Find where the given text appears and provide that cell's center as (x, y) coordinate. 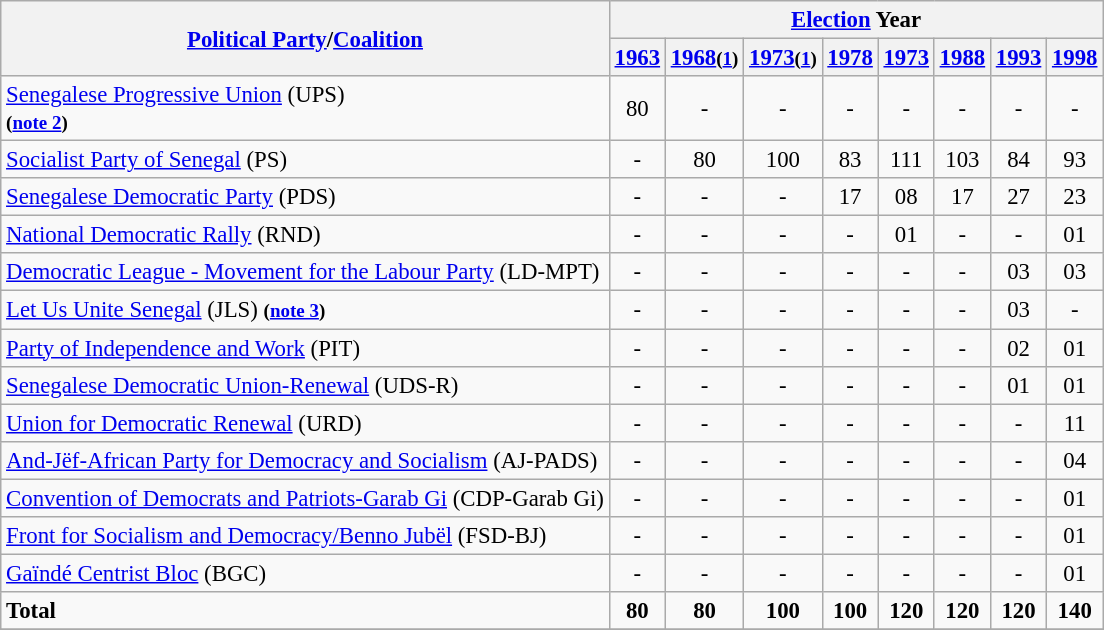
1993 (1018, 58)
Senegalese Democratic Union-Renewal (UDS-R) (305, 385)
Political Party/Coalition (305, 38)
Senegalese Progressive Union (UPS) (note 2) (305, 108)
1998 (1075, 58)
23 (1075, 197)
And-Jëf-African Party for Democracy and Socialism (AJ-PADS) (305, 460)
83 (850, 160)
National Democratic Rally (RND) (305, 235)
1968(1) (704, 58)
103 (962, 160)
02 (1018, 348)
27 (1018, 197)
1973 (906, 58)
Gaïndé Centrist Bloc (BGC) (305, 573)
04 (1075, 460)
1963 (637, 58)
11 (1075, 423)
Convention of Democrats and Patriots-Garab Gi (CDP-Garab Gi) (305, 498)
111 (906, 160)
140 (1075, 611)
Democratic League - Movement for the Labour Party (LD-MPT) (305, 273)
1973(1) (783, 58)
Total (305, 611)
93 (1075, 160)
84 (1018, 160)
Let Us Unite Senegal (JLS) (note 3) (305, 310)
1988 (962, 58)
Socialist Party of Senegal (PS) (305, 160)
Senegalese Democratic Party (PDS) (305, 197)
Election Year (856, 20)
Party of Independence and Work (PIT) (305, 348)
1978 (850, 58)
Front for Socialism and Democracy/Benno Jubël (FSD-BJ) (305, 536)
08 (906, 197)
Union for Democratic Renewal (URD) (305, 423)
